From the cell containing the given text, extract its center point as (x, y) coordinate. 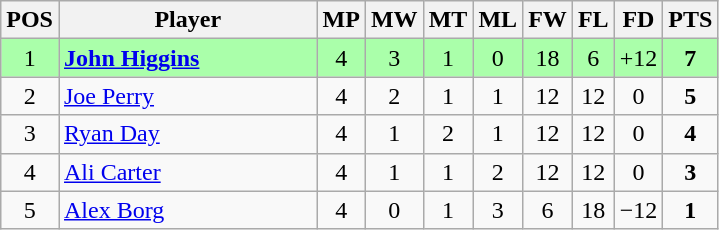
ML (498, 20)
MT (448, 20)
Alex Borg (188, 210)
MW (394, 20)
−12 (638, 210)
Joe Perry (188, 96)
POS (30, 20)
+12 (638, 58)
Player (188, 20)
PTS (690, 20)
7 (690, 58)
Ryan Day (188, 134)
FW (548, 20)
John Higgins (188, 58)
MP (341, 20)
Ali Carter (188, 172)
FL (593, 20)
FD (638, 20)
